Identify which cell holds the provided text, then report its (x, y) central coordinate. 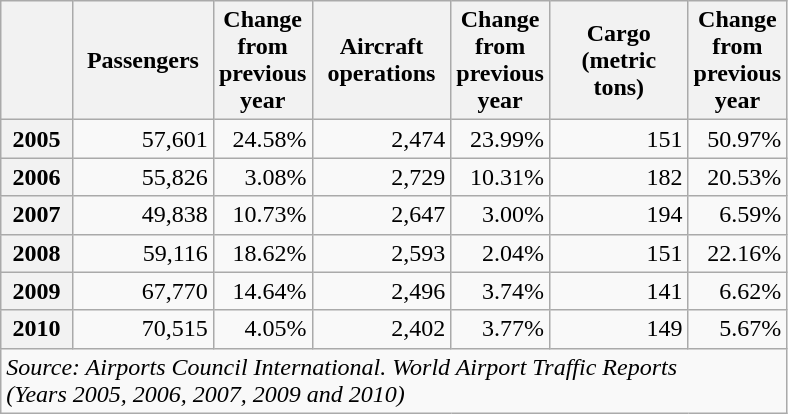
Aircraft operations (382, 60)
2,593 (382, 253)
4.05% (262, 329)
Cargo(metric tons) (618, 60)
2.04% (500, 253)
57,601 (142, 139)
55,826 (142, 177)
10.31% (500, 177)
Source: Airports Council International. World Airport Traffic Reports(Years 2005, 2006, 2007, 2009 and 2010) (394, 380)
2007 (37, 215)
2,647 (382, 215)
194 (618, 215)
18.62% (262, 253)
70,515 (142, 329)
23.99% (500, 139)
2009 (37, 291)
67,770 (142, 291)
22.16% (738, 253)
20.53% (738, 177)
2008 (37, 253)
2005 (37, 139)
2,496 (382, 291)
149 (618, 329)
2010 (37, 329)
6.62% (738, 291)
10.73% (262, 215)
59,116 (142, 253)
Passengers (142, 60)
3.74% (500, 291)
141 (618, 291)
3.77% (500, 329)
49,838 (142, 215)
2,729 (382, 177)
182 (618, 177)
24.58% (262, 139)
3.00% (500, 215)
2,402 (382, 329)
50.97% (738, 139)
3.08% (262, 177)
2006 (37, 177)
6.59% (738, 215)
2,474 (382, 139)
14.64% (262, 291)
5.67% (738, 329)
